For the text-containing cell, return its midpoint in [X, Y] coordinate format. 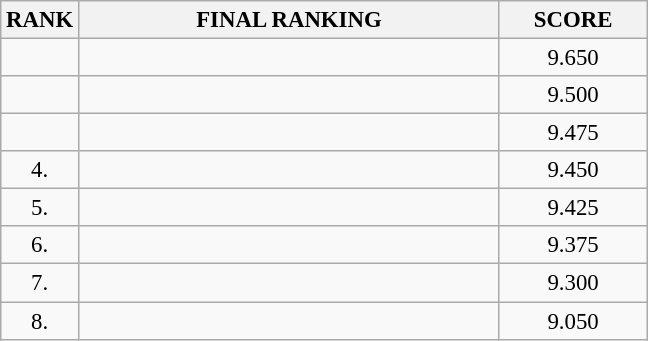
9.300 [572, 283]
9.425 [572, 208]
8. [40, 321]
SCORE [572, 20]
RANK [40, 20]
9.475 [572, 133]
FINAL RANKING [288, 20]
9.375 [572, 245]
9.050 [572, 321]
7. [40, 283]
9.500 [572, 95]
9.450 [572, 170]
9.650 [572, 58]
4. [40, 170]
5. [40, 208]
6. [40, 245]
